Find where the given text appears and provide that cell's center as (x, y) coordinate. 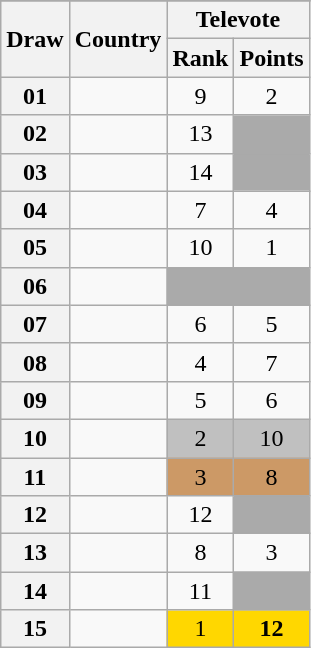
03 (35, 172)
01 (35, 96)
Televote (238, 20)
05 (35, 248)
9 (200, 96)
04 (35, 210)
Rank (200, 58)
Points (272, 58)
07 (35, 324)
15 (35, 629)
06 (35, 286)
Draw (35, 39)
02 (35, 134)
09 (35, 400)
Country (118, 39)
08 (35, 362)
